Detect which cell encompasses the target text, then output its [x, y] center coordinate. 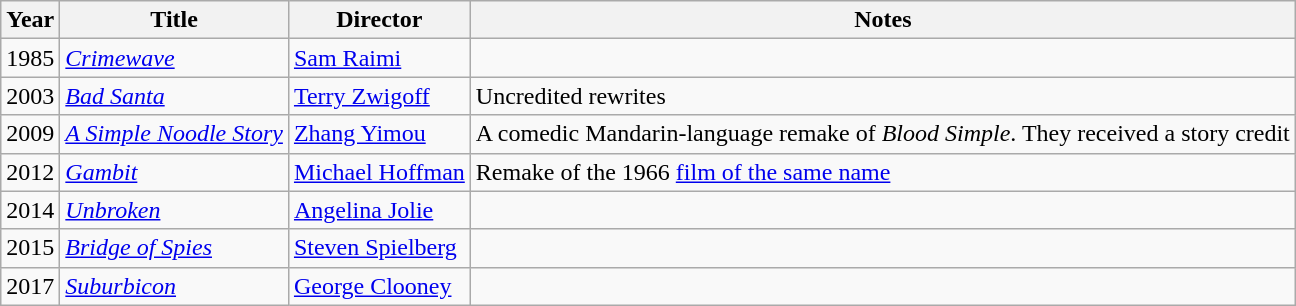
Director [379, 20]
Steven Spielberg [379, 248]
Sam Raimi [379, 58]
Michael Hoffman [379, 172]
2009 [30, 134]
2014 [30, 210]
Notes [882, 20]
Year [30, 20]
A Simple Noodle Story [174, 134]
2012 [30, 172]
Title [174, 20]
Bridge of Spies [174, 248]
Remake of the 1966 film of the same name [882, 172]
2017 [30, 286]
Bad Santa [174, 96]
Terry Zwigoff [379, 96]
Suburbicon [174, 286]
2015 [30, 248]
George Clooney [379, 286]
Crimewave [174, 58]
A comedic Mandarin-language remake of Blood Simple. They received a story credit [882, 134]
Gambit [174, 172]
2003 [30, 96]
1985 [30, 58]
Angelina Jolie [379, 210]
Unbroken [174, 210]
Uncredited rewrites [882, 96]
Zhang Yimou [379, 134]
